Scan for the cell matching the given text and deliver its (x, y) coordinate at center. 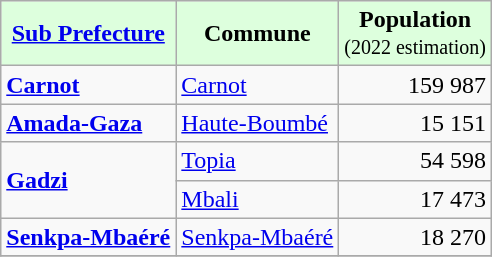
Haute-Boumbé (258, 123)
17 473 (416, 199)
Mbali (258, 199)
Population(2022 estimation) (416, 34)
159 987 (416, 85)
Gadzi (88, 180)
18 270 (416, 237)
54 598 (416, 161)
Topia (258, 161)
15 151 (416, 123)
Amada-Gaza (88, 123)
Sub Prefecture (88, 34)
Commune (258, 34)
